Capture the cell that displays the provided text and extract its (X, Y) central coordinate. 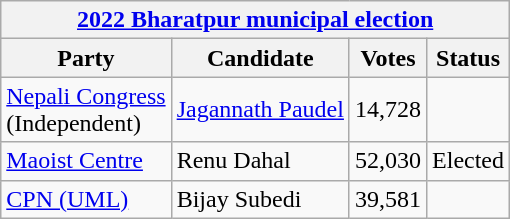
Elected (468, 161)
Nepali Congress(Independent) (86, 110)
52,030 (388, 161)
Candidate (260, 58)
14,728 (388, 110)
Status (468, 58)
39,581 (388, 199)
Bijay Subedi (260, 199)
CPN (UML) (86, 199)
Jagannath Paudel (260, 110)
Votes (388, 58)
Maoist Centre (86, 161)
Party (86, 58)
Renu Dahal (260, 161)
2022 Bharatpur municipal election (256, 20)
